Determine the [x, y] coordinate at the center of the cell enclosing the given text.  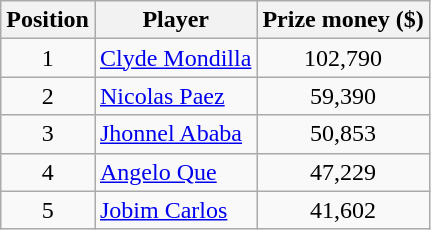
Nicolas Paez [175, 96]
47,229 [343, 172]
4 [48, 172]
59,390 [343, 96]
Jhonnel Ababa [175, 134]
Angelo Que [175, 172]
1 [48, 58]
3 [48, 134]
102,790 [343, 58]
Position [48, 20]
Prize money ($) [343, 20]
Player [175, 20]
Clyde Mondilla [175, 58]
2 [48, 96]
41,602 [343, 210]
50,853 [343, 134]
Jobim Carlos [175, 210]
5 [48, 210]
